Determine the (x, y) coordinate at the center of the cell enclosing the given text.  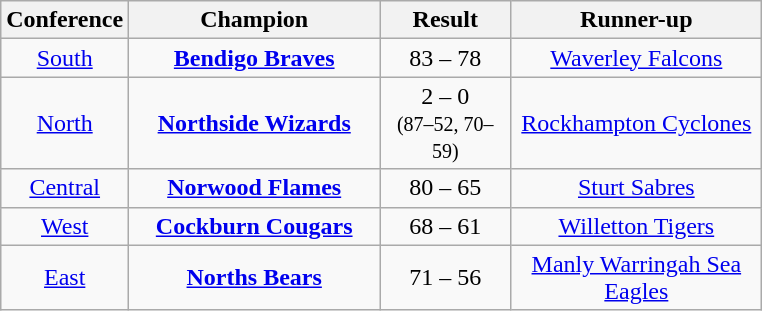
Manly Warringah Sea Eagles (636, 278)
Champion (254, 20)
Central (65, 188)
Cockburn Cougars (254, 226)
Norwood Flames (254, 188)
South (65, 58)
80 – 65 (446, 188)
Conference (65, 20)
68 – 61 (446, 226)
Norths Bears (254, 278)
Result (446, 20)
Rockhampton Cyclones (636, 123)
Northside Wizards (254, 123)
Runner-up (636, 20)
Willetton Tigers (636, 226)
East (65, 278)
Bendigo Braves (254, 58)
83 – 78 (446, 58)
Sturt Sabres (636, 188)
West (65, 226)
71 – 56 (446, 278)
North (65, 123)
Waverley Falcons (636, 58)
2 – 0(87–52, 70–59) (446, 123)
